From the cell containing the given text, extract its center point as [x, y] coordinate. 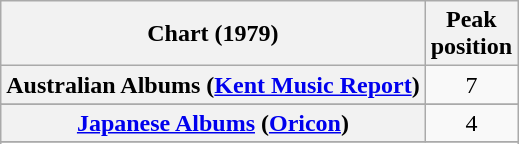
Chart (1979) [213, 34]
4 [471, 123]
Japanese Albums (Oricon) [213, 123]
Australian Albums (Kent Music Report) [213, 85]
7 [471, 85]
Peakposition [471, 34]
